Search for the cell housing the specified text and yield its (X, Y) center coordinate. 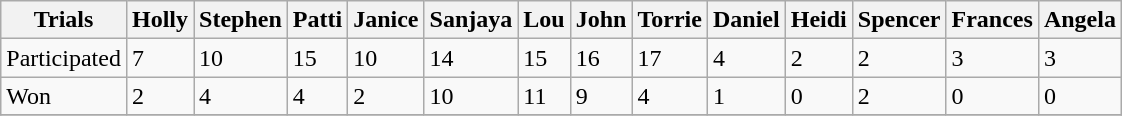
Holly (160, 20)
7 (160, 58)
11 (544, 96)
Sanjaya (471, 20)
Patti (317, 20)
Heidi (818, 20)
John (601, 20)
17 (670, 58)
9 (601, 96)
Daniel (746, 20)
Janice (386, 20)
Torrie (670, 20)
Trials (64, 20)
Stephen (241, 20)
1 (746, 96)
16 (601, 58)
Lou (544, 20)
14 (471, 58)
Angela (1080, 20)
Frances (992, 20)
Participated (64, 58)
Won (64, 96)
Spencer (899, 20)
